Determine the (x, y) coordinate at the center of the cell enclosing the given text.  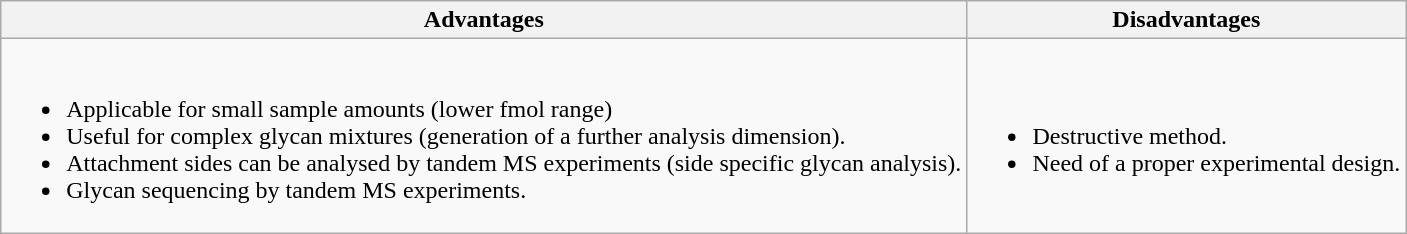
Disadvantages (1186, 20)
Destructive method.Need of a proper experimental design. (1186, 136)
Advantages (484, 20)
